Locate the cell with the specified text and output its [x, y] center coordinate. 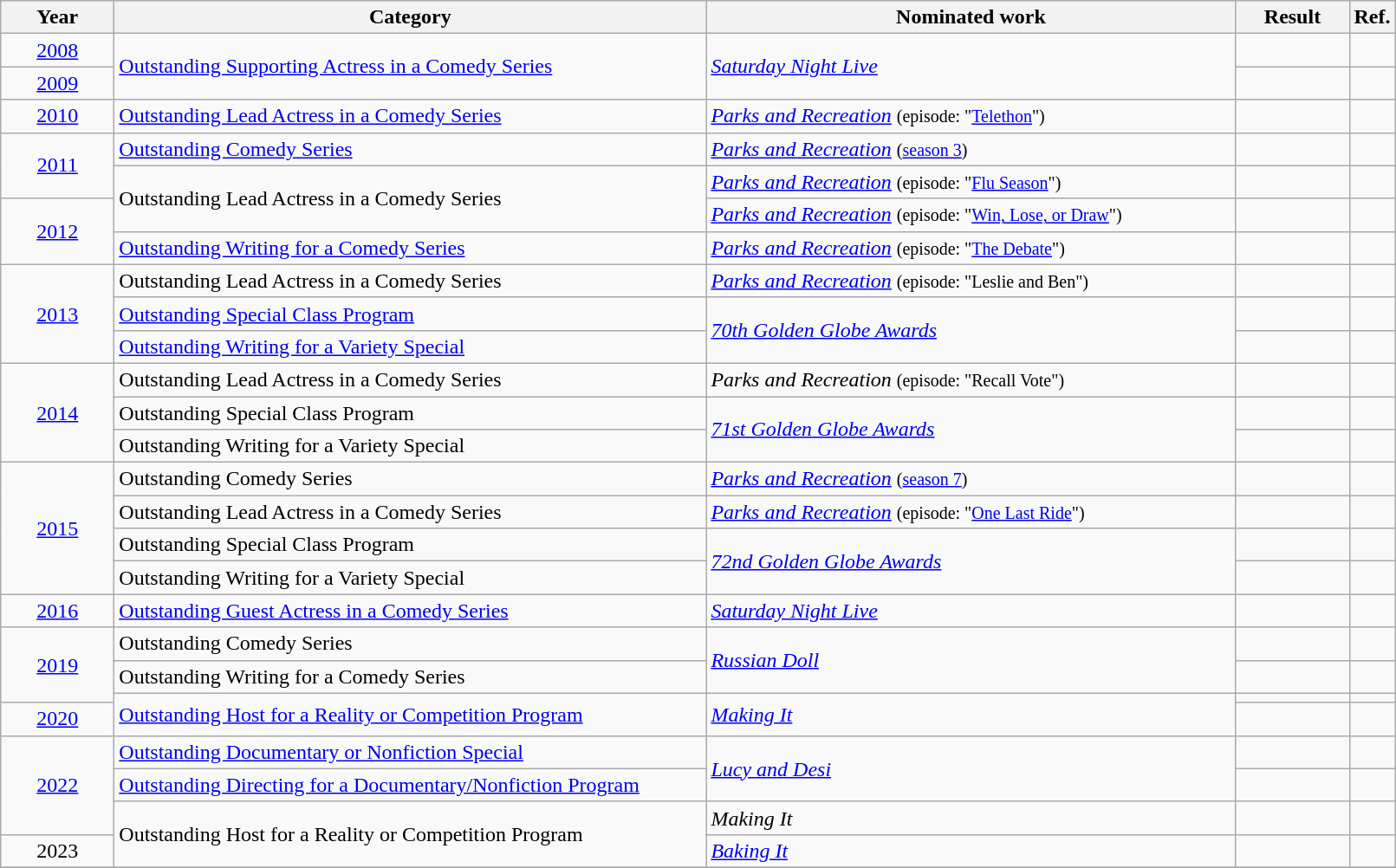
Category [411, 17]
Result [1293, 17]
2014 [57, 412]
Russian Doll [971, 660]
2010 [57, 116]
Year [57, 17]
2013 [57, 314]
Parks and Recreation (episode: "One Last Ride") [971, 512]
Nominated work [971, 17]
Parks and Recreation (season 3) [971, 149]
Parks and Recreation (episode: "Recall Vote") [971, 379]
Outstanding Supporting Actress in a Comedy Series [411, 67]
2023 [57, 851]
2009 [57, 83]
71st Golden Globe Awards [971, 430]
2015 [57, 528]
Parks and Recreation (season 7) [971, 479]
2020 [57, 719]
Outstanding Documentary or Nonfiction Special [411, 752]
Outstanding Directing for a Documentary/Nonfiction Program [411, 785]
Parks and Recreation (episode: "Telethon") [971, 116]
2019 [57, 665]
2012 [57, 231]
Outstanding Guest Actress in a Comedy Series [411, 611]
72nd Golden Globe Awards [971, 561]
Ref. [1373, 17]
Parks and Recreation (episode: "Flu Season") [971, 182]
Baking It [971, 851]
Parks and Recreation (episode: "Win, Lose, or Draw") [971, 215]
2008 [57, 50]
Parks and Recreation (episode: "The Debate") [971, 248]
2016 [57, 611]
Parks and Recreation (episode: "Leslie and Ben") [971, 281]
2011 [57, 165]
70th Golden Globe Awards [971, 330]
Lucy and Desi [971, 768]
2022 [57, 785]
